For the text-containing cell, return its midpoint in (x, y) coordinate format. 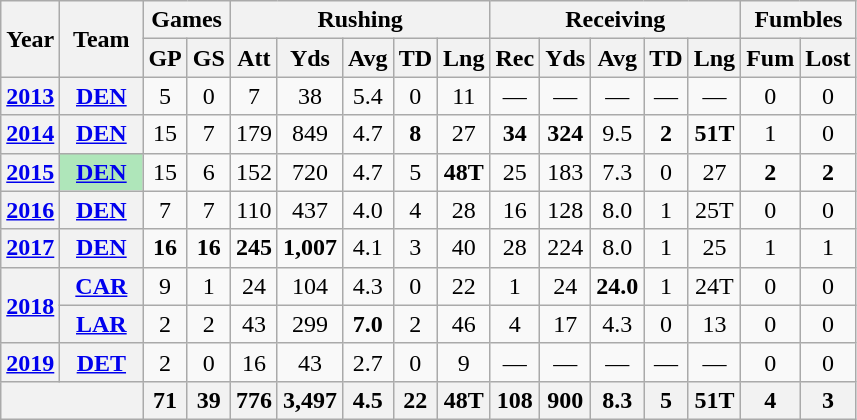
128 (566, 210)
6 (208, 172)
CAR (102, 286)
LAR (102, 324)
46 (464, 324)
GS (208, 58)
2018 (30, 305)
152 (254, 172)
Receiving (616, 20)
1,007 (310, 248)
11 (464, 96)
224 (566, 248)
3,497 (310, 400)
900 (566, 400)
2013 (30, 96)
4.1 (368, 248)
Rec (515, 58)
324 (566, 134)
104 (310, 286)
4.0 (368, 210)
849 (310, 134)
17 (566, 324)
5.4 (368, 96)
2015 (30, 172)
2016 (30, 210)
7.3 (618, 172)
GP (165, 58)
Lost (828, 58)
8.3 (618, 400)
Team (102, 39)
Games (186, 20)
24T (714, 286)
108 (515, 400)
Year (30, 39)
13 (714, 324)
2014 (30, 134)
9.5 (618, 134)
110 (254, 210)
4.5 (368, 400)
39 (208, 400)
DET (102, 362)
71 (165, 400)
25T (714, 210)
776 (254, 400)
34 (515, 134)
Fumbles (798, 20)
2019 (30, 362)
720 (310, 172)
Rushing (360, 20)
Fum (770, 58)
38 (310, 96)
179 (254, 134)
183 (566, 172)
7.0 (368, 324)
24.0 (618, 286)
Att (254, 58)
437 (310, 210)
40 (464, 248)
8 (415, 134)
2017 (30, 248)
245 (254, 248)
2.7 (368, 362)
299 (310, 324)
